Capture the cell that displays the provided text and extract its [X, Y] central coordinate. 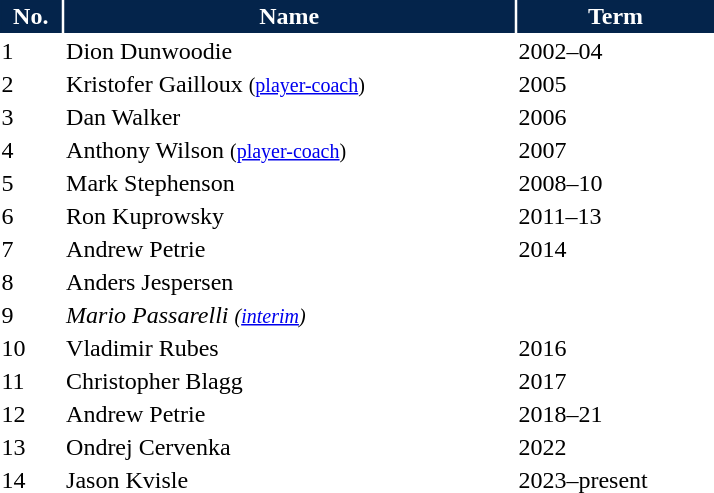
Term [616, 16]
8 [31, 282]
2008–10 [616, 183]
Mario Passarelli (interim) [290, 315]
3 [31, 117]
2016 [616, 348]
4 [31, 150]
2017 [616, 381]
2022 [616, 447]
Mark Stephenson [290, 183]
Dion Dunwoodie [290, 51]
Vladimir Rubes [290, 348]
2002–04 [616, 51]
Anthony Wilson (player-coach) [290, 150]
Kristofer Gailloux (player-coach) [290, 84]
2005 [616, 84]
Dan Walker [290, 117]
Anders Jespersen [290, 282]
2018–21 [616, 414]
12 [31, 414]
Ron Kuprowsky [290, 216]
Christopher Blagg [290, 381]
1 [31, 51]
Name [290, 16]
11 [31, 381]
13 [31, 447]
2007 [616, 150]
5 [31, 183]
6 [31, 216]
2011–13 [616, 216]
7 [31, 249]
Ondrej Cervenka [290, 447]
10 [31, 348]
No. [31, 16]
2006 [616, 117]
2 [31, 84]
9 [31, 315]
2014 [616, 249]
